Find where the given text appears and provide that cell's center as [x, y] coordinate. 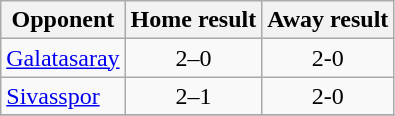
2–1 [194, 96]
Home result [194, 20]
2–0 [194, 58]
Sivasspor [63, 96]
Galatasaray [63, 58]
Away result [328, 20]
Opponent [63, 20]
